For the text-containing cell, return its midpoint in [x, y] coordinate format. 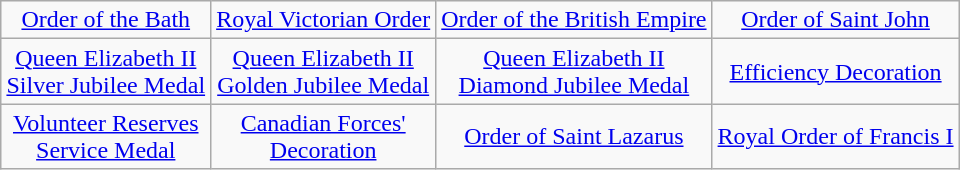
Canadian Forces'Decoration [324, 136]
Order of Saint Lazarus [574, 136]
Queen Elizabeth IIDiamond Jubilee Medal [574, 72]
Order of Saint John [836, 20]
Order of the British Empire [574, 20]
Royal Order of Francis I [836, 136]
Royal Victorian Order [324, 20]
Efficiency Decoration [836, 72]
Queen Elizabeth IISilver Jubilee Medal [106, 72]
Order of the Bath [106, 20]
Volunteer ReservesService Medal [106, 136]
Queen Elizabeth IIGolden Jubilee Medal [324, 72]
